Find where the given text appears and provide that cell's center as (x, y) coordinate. 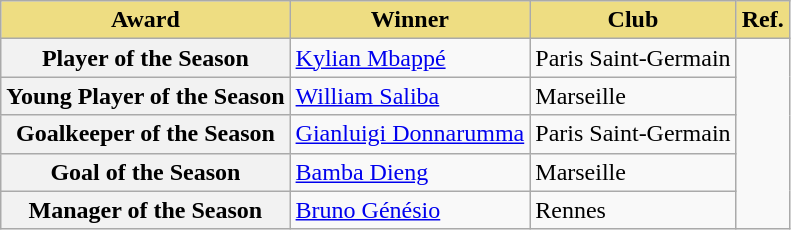
Goal of the Season (146, 172)
Manager of the Season (146, 210)
William Saliba (410, 96)
Young Player of the Season (146, 96)
Ref. (762, 20)
Rennes (633, 210)
Gianluigi Donnarumma (410, 134)
Award (146, 20)
Winner (410, 20)
Kylian Mbappé (410, 58)
Player of the Season (146, 58)
Bamba Dieng (410, 172)
Goalkeeper of the Season (146, 134)
Club (633, 20)
Bruno Génésio (410, 210)
